Scan for the cell matching the given text and deliver its [X, Y] coordinate at center. 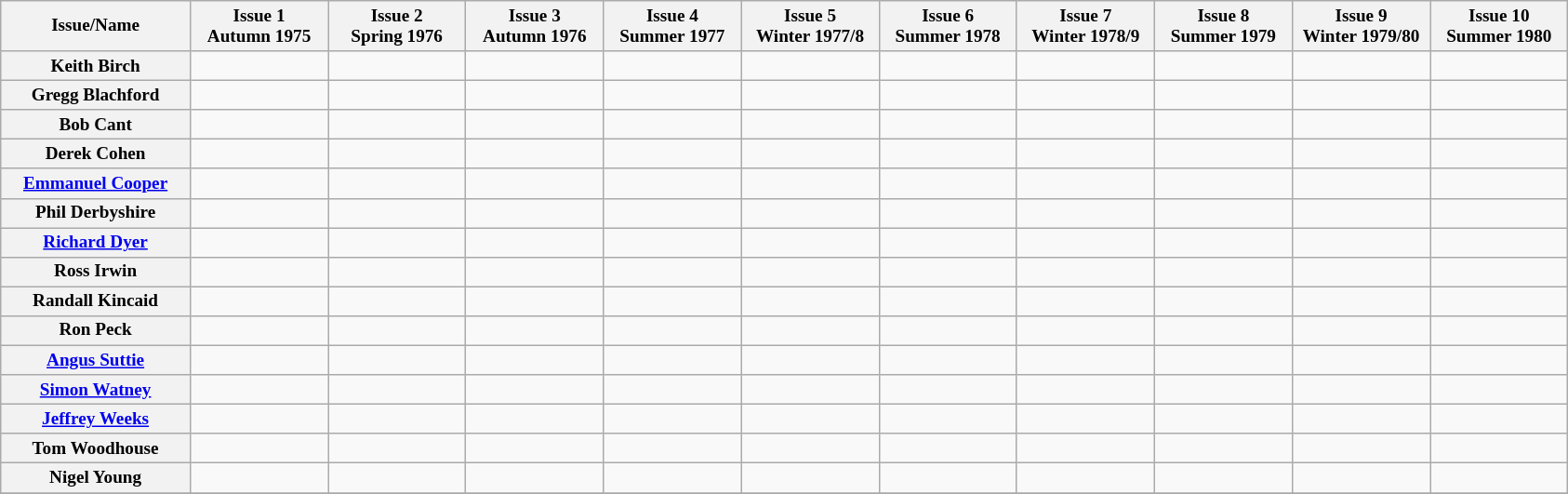
Tom Woodhouse [96, 448]
Issue 2 Spring 1976 [397, 26]
Derek Cohen [96, 154]
Ross Irwin [96, 272]
Issue 1 Autumn 1975 [259, 26]
Nigel Young [96, 478]
Issue/Name [96, 26]
Issue 6 Summer 1978 [948, 26]
Angus Suttie [96, 360]
Issue 7 Winter 1978/9 [1085, 26]
Gregg Blachford [96, 95]
Issue 5 Winter 1977/8 [810, 26]
Issue 3 Autumn 1976 [535, 26]
Issue 10 Summer 1980 [1499, 26]
Emmanuel Cooper [96, 183]
Keith Birch [96, 66]
Issue 8 Summer 1979 [1223, 26]
Jeffrey Weeks [96, 419]
Issue 4 Summer 1977 [672, 26]
Ron Peck [96, 330]
Bob Cant [96, 125]
Phil Derbyshire [96, 213]
Randall Kincaid [96, 301]
Richard Dyer [96, 243]
Simon Watney [96, 390]
Issue 9 Winter 1979/80 [1361, 26]
